From the cell containing the given text, extract its center point as (X, Y) coordinate. 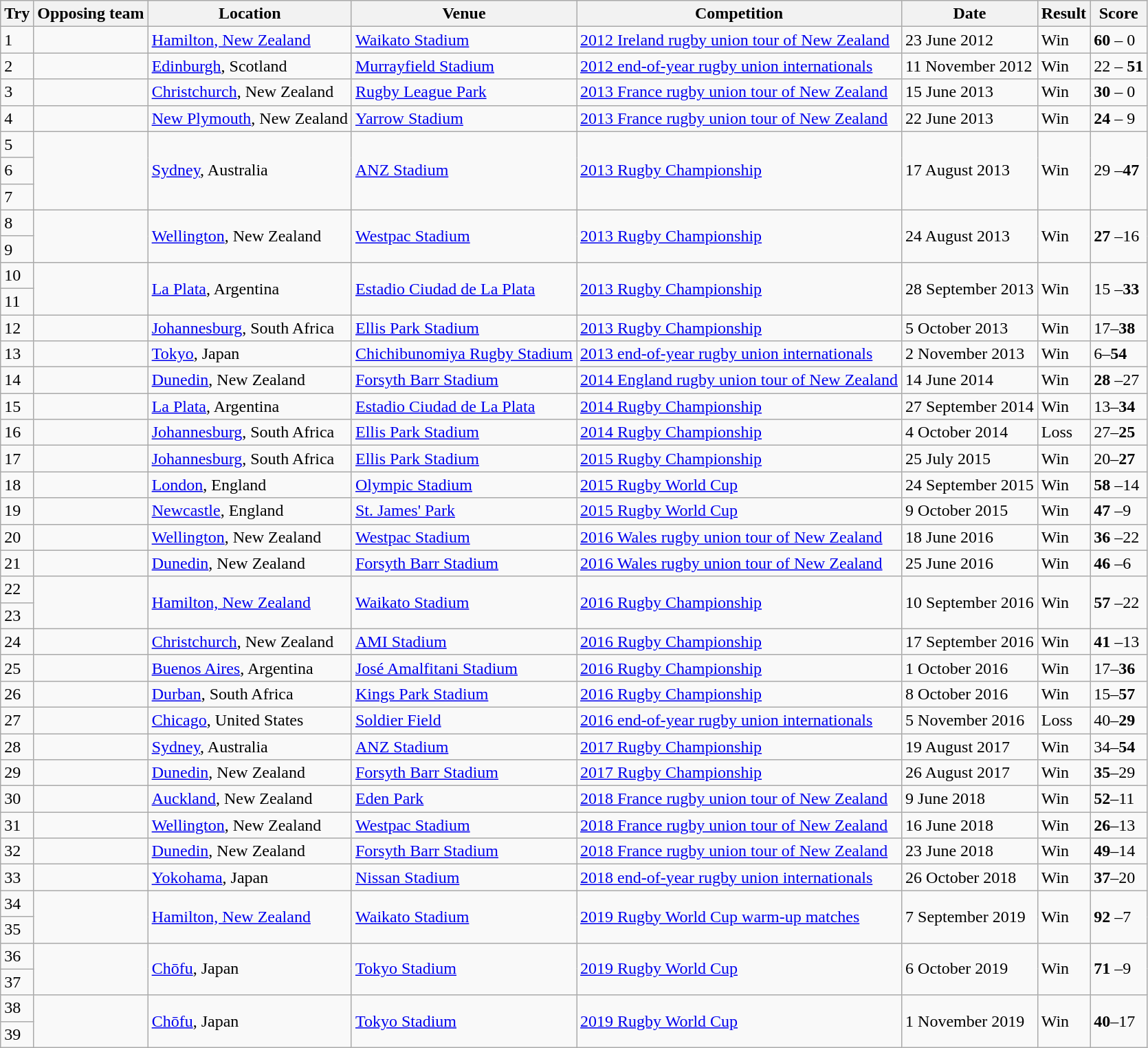
19 August 2017 (970, 746)
5 October 2013 (970, 328)
23 June 2018 (970, 851)
4 October 2014 (970, 433)
23 June 2012 (970, 40)
39 (17, 1034)
18 June 2016 (970, 537)
8 (17, 223)
13 (17, 354)
57 –22 (1119, 602)
5 November 2016 (970, 720)
2015 Rugby Championship (740, 459)
36 –22 (1119, 537)
25 (17, 668)
24 August 2013 (970, 236)
27 September 2014 (970, 406)
6 (17, 171)
29 (17, 773)
24 – 9 (1119, 118)
2 (17, 66)
1 October 2016 (970, 668)
10 September 2016 (970, 602)
20 (17, 537)
10 (17, 275)
17–36 (1119, 668)
28 (17, 746)
46 –6 (1119, 563)
30 (17, 799)
34 (17, 904)
Newcastle, England (250, 511)
22 (17, 589)
9 October 2015 (970, 511)
38 (17, 1008)
18 (17, 485)
35–29 (1119, 773)
11 November 2012 (970, 66)
Yarrow Stadium (463, 118)
40–29 (1119, 720)
2018 end-of-year rugby union internationals (740, 877)
17 September 2016 (970, 642)
52–11 (1119, 799)
9 June 2018 (970, 799)
58 –14 (1119, 485)
24 September 2015 (970, 485)
13–34 (1119, 406)
London, England (250, 485)
Kings Park Stadium (463, 694)
20–27 (1119, 459)
New Plymouth, New Zealand (250, 118)
Eden Park (463, 799)
34–54 (1119, 746)
12 (17, 328)
25 July 2015 (970, 459)
Soldier Field (463, 720)
AMI Stadium (463, 642)
St. James' Park (463, 511)
Opposing team (91, 14)
17 August 2013 (970, 171)
32 (17, 851)
28 September 2013 (970, 288)
Yokohama, Japan (250, 877)
16 June 2018 (970, 825)
30 – 0 (1119, 92)
28 –27 (1119, 380)
14 (17, 380)
11 (17, 301)
Location (250, 14)
23 (17, 615)
Try (17, 14)
26 October 2018 (970, 877)
19 (17, 511)
Chicago, United States (250, 720)
Auckland, New Zealand (250, 799)
26 August 2017 (970, 773)
33 (17, 877)
7 September 2019 (970, 917)
17 (17, 459)
5 (17, 144)
15 –33 (1119, 288)
26–13 (1119, 825)
71 –9 (1119, 969)
35 (17, 930)
2016 end-of-year rugby union internationals (740, 720)
2012 Ireland rugby union tour of New Zealand (740, 40)
2 November 2013 (970, 354)
Edinburgh, Scotland (250, 66)
21 (17, 563)
47 –9 (1119, 511)
27–25 (1119, 433)
15–57 (1119, 694)
4 (17, 118)
Competition (740, 14)
29 –47 (1119, 171)
José Amalfitani Stadium (463, 668)
15 (17, 406)
24 (17, 642)
36 (17, 956)
Buenos Aires, Argentina (250, 668)
27 (17, 720)
2014 England rugby union tour of New Zealand (740, 380)
25 June 2016 (970, 563)
40–17 (1119, 1021)
2019 Rugby World Cup warm-up matches (740, 917)
Murrayfield Stadium (463, 66)
7 (17, 197)
2012 end-of-year rugby union internationals (740, 66)
22 – 51 (1119, 66)
15 June 2013 (970, 92)
60 – 0 (1119, 40)
92 –7 (1119, 917)
Chichibunomiya Rugby Stadium (463, 354)
1 November 2019 (970, 1021)
Nissan Stadium (463, 877)
2013 end-of-year rugby union internationals (740, 354)
27 –16 (1119, 236)
22 June 2013 (970, 118)
3 (17, 92)
Score (1119, 14)
14 June 2014 (970, 380)
Result (1063, 14)
49–14 (1119, 851)
Tokyo, Japan (250, 354)
8 October 2016 (970, 694)
31 (17, 825)
6 October 2019 (970, 969)
9 (17, 249)
37 (17, 982)
26 (17, 694)
Olympic Stadium (463, 485)
Date (970, 14)
37–20 (1119, 877)
16 (17, 433)
Durban, South Africa (250, 694)
41 –13 (1119, 642)
Rugby League Park (463, 92)
Venue (463, 14)
1 (17, 40)
6–54 (1119, 354)
17–38 (1119, 328)
